Scan for the cell matching the given text and deliver its [x, y] coordinate at center. 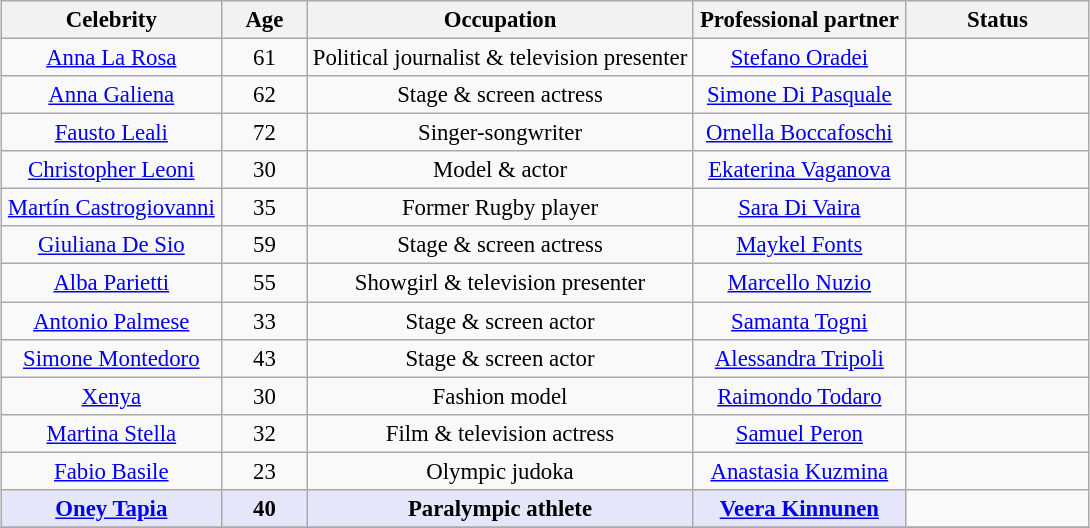
Singer-songwriter [500, 133]
Age [265, 20]
Martín Castrogiovanni [112, 208]
72 [265, 133]
Antonio Palmese [112, 321]
Veera Kinnunen [800, 508]
Xenya [112, 396]
Giuliana De Sio [112, 245]
Martina Stella [112, 433]
Showgirl & television presenter [500, 283]
Christopher Leoni [112, 170]
59 [265, 245]
Alessandra Tripoli [800, 358]
32 [265, 433]
Alba Parietti [112, 283]
Celebrity [112, 20]
Olympic judoka [500, 471]
Anna La Rosa [112, 57]
55 [265, 283]
Oney Tapia [112, 508]
Occupation [500, 20]
Film & television actress [500, 433]
Former Rugby player [500, 208]
61 [265, 57]
Raimondo Todaro [800, 396]
Ornella Boccafoschi [800, 133]
Simone Di Pasquale [800, 95]
43 [265, 358]
Fashion model [500, 396]
Marcello Nuzio [800, 283]
40 [265, 508]
Political journalist & television presenter [500, 57]
Ekaterina Vaganova [800, 170]
Anastasia Kuzmina [800, 471]
23 [265, 471]
Paralympic athlete [500, 508]
Simone Montedoro [112, 358]
Maykel Fonts [800, 245]
62 [265, 95]
Model & actor [500, 170]
Status [998, 20]
Stefano Oradei [800, 57]
35 [265, 208]
Sara Di Vaira [800, 208]
Fausto Leali [112, 133]
Samuel Peron [800, 433]
Professional partner [800, 20]
33 [265, 321]
Fabio Basile [112, 471]
Samanta Togni [800, 321]
Anna Galiena [112, 95]
